Return the [x, y] coordinate for the center point of the cell that contains the specified text.  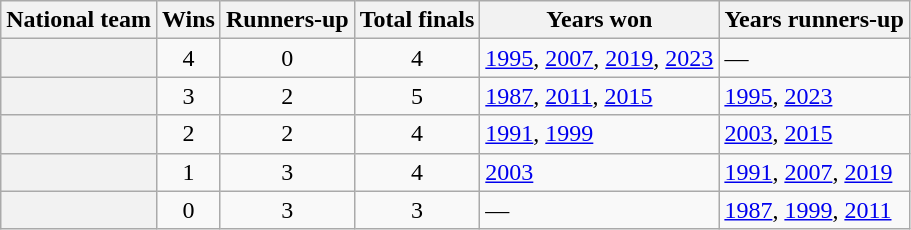
1995, 2007, 2019, 2023 [600, 58]
1987, 2011, 2015 [600, 96]
Runners-up [287, 20]
2003 [600, 172]
1991, 2007, 2019 [814, 172]
Wins [188, 20]
1995, 2023 [814, 96]
5 [417, 96]
Years won [600, 20]
Total finals [417, 20]
1 [188, 172]
1991, 1999 [600, 134]
National team [79, 20]
1987, 1999, 2011 [814, 210]
2003, 2015 [814, 134]
Years runners-up [814, 20]
